Output the (x, y) coordinate of the center of the cell containing the given text.  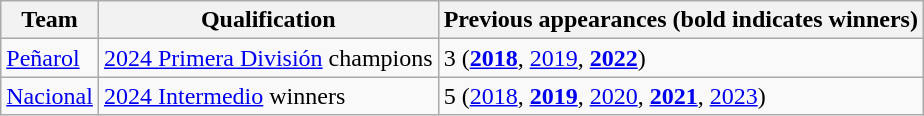
3 (2018, 2019, 2022) (680, 58)
Nacional (50, 96)
Team (50, 20)
5 (2018, 2019, 2020, 2021, 2023) (680, 96)
Previous appearances (bold indicates winners) (680, 20)
2024 Intermedio winners (268, 96)
Qualification (268, 20)
Peñarol (50, 58)
2024 Primera División champions (268, 58)
